Scan for the cell matching the given text and deliver its (x, y) coordinate at center. 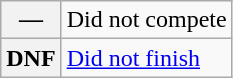
— (31, 20)
Did not finish (146, 58)
Did not compete (146, 20)
DNF (31, 58)
